From the cell containing the given text, extract its center point as (x, y) coordinate. 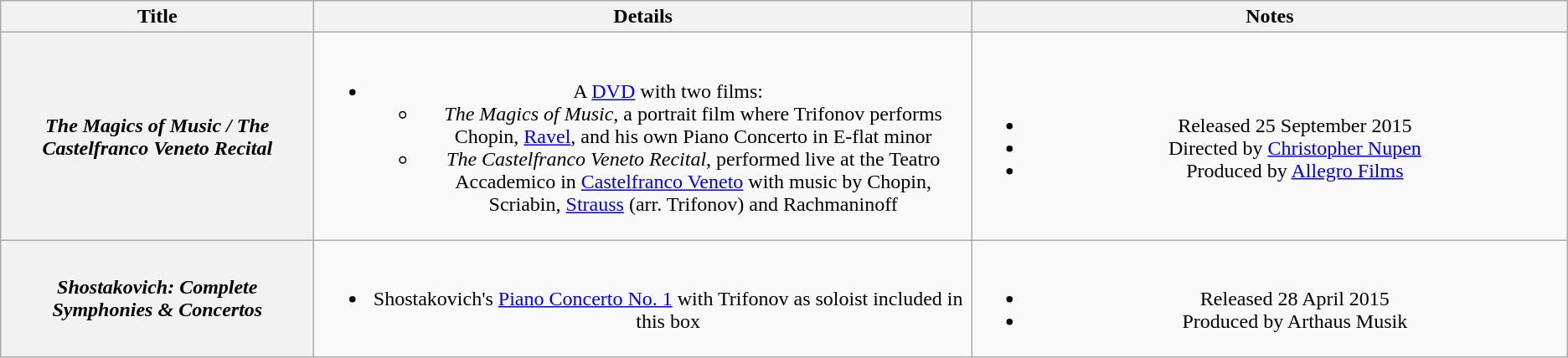
Shostakovich: Complete Symphonies & Concertos (157, 299)
Released 28 April 2015Produced by Arthaus Musik (1270, 299)
Details (643, 17)
Notes (1270, 17)
Shostakovich's Piano Concerto No. 1 with Trifonov as soloist included in this box (643, 299)
The Magics of Music / The Castelfranco Veneto Recital (157, 136)
Released 25 September 2015Directed by Christopher NupenProduced by Allegro Films (1270, 136)
Title (157, 17)
